Extract the (x, y) coordinate from the center of the cell holding the provided text.  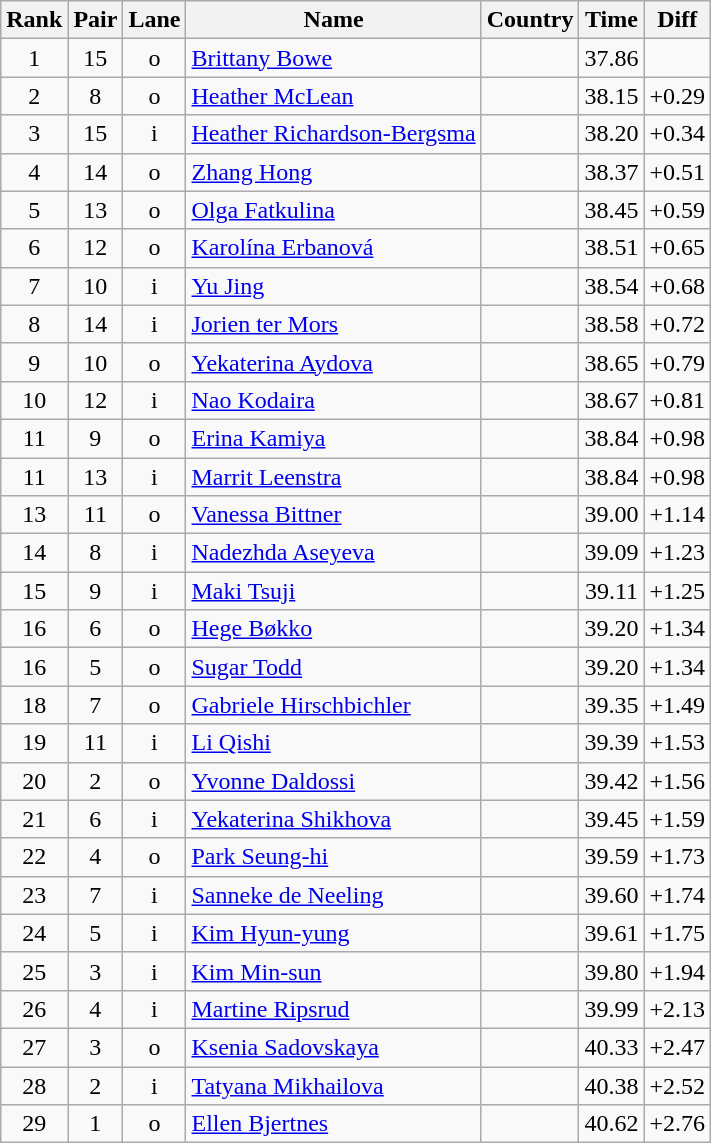
Erina Kamiya (334, 438)
19 (34, 743)
+0.68 (678, 286)
+0.29 (678, 96)
Yvonne Daldossi (334, 781)
+1.49 (678, 705)
38.51 (612, 248)
Zhang Hong (334, 172)
Yu Jing (334, 286)
Kim Min-sun (334, 971)
+1.59 (678, 819)
Country (530, 20)
Gabriele Hirschbichler (334, 705)
+0.79 (678, 362)
Li Qishi (334, 743)
Yekaterina Shikhova (334, 819)
38.15 (612, 96)
39.09 (612, 553)
Heather Richardson-Bergsma (334, 134)
38.20 (612, 134)
Sugar Todd (334, 667)
Olga Fatkulina (334, 210)
+1.56 (678, 781)
38.58 (612, 324)
Karolína Erbanová (334, 248)
39.59 (612, 857)
Martine Ripsrud (334, 1009)
Ellen Bjertnes (334, 1124)
39.11 (612, 591)
Tatyana Mikhailova (334, 1085)
40.33 (612, 1047)
39.00 (612, 515)
Jorien ter Mors (334, 324)
+1.25 (678, 591)
Maki Tsuji (334, 591)
+1.94 (678, 971)
Time (612, 20)
+0.81 (678, 400)
Diff (678, 20)
25 (34, 971)
Heather McLean (334, 96)
+2.13 (678, 1009)
39.61 (612, 933)
Brittany Bowe (334, 58)
+2.76 (678, 1124)
38.45 (612, 210)
Rank (34, 20)
40.38 (612, 1085)
Yekaterina Aydova (334, 362)
40.62 (612, 1124)
23 (34, 895)
+0.59 (678, 210)
+1.23 (678, 553)
+0.51 (678, 172)
+2.47 (678, 1047)
39.45 (612, 819)
Marrit Leenstra (334, 477)
21 (34, 819)
Pair (96, 20)
39.35 (612, 705)
Vanessa Bittner (334, 515)
+1.75 (678, 933)
39.39 (612, 743)
39.80 (612, 971)
Nao Kodaira (334, 400)
29 (34, 1124)
24 (34, 933)
Sanneke de Neeling (334, 895)
27 (34, 1047)
38.67 (612, 400)
20 (34, 781)
Hege Bøkko (334, 629)
38.65 (612, 362)
+0.34 (678, 134)
+0.65 (678, 248)
18 (34, 705)
Lane (154, 20)
Name (334, 20)
28 (34, 1085)
38.37 (612, 172)
+1.14 (678, 515)
Nadezhda Aseyeva (334, 553)
Park Seung-hi (334, 857)
+0.72 (678, 324)
22 (34, 857)
Kim Hyun-yung (334, 933)
+2.52 (678, 1085)
37.86 (612, 58)
26 (34, 1009)
39.99 (612, 1009)
39.60 (612, 895)
39.42 (612, 781)
+1.73 (678, 857)
+1.53 (678, 743)
38.54 (612, 286)
+1.74 (678, 895)
Ksenia Sadovskaya (334, 1047)
